Pinpoint the cell where the given text exists, returning its (X, Y) midpoint coordinate. 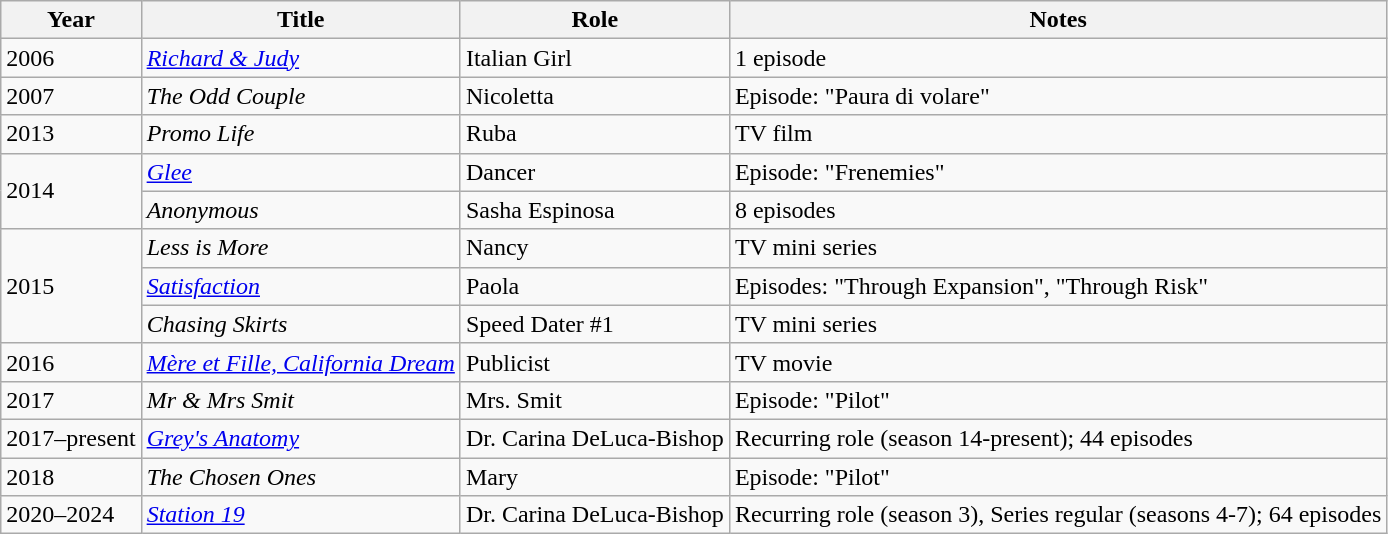
Ruba (594, 134)
Sasha Espinosa (594, 210)
Publicist (594, 362)
2006 (71, 58)
Promo Life (300, 134)
Episode: "Paura di volare" (1058, 96)
Mr & Mrs Smit (300, 400)
Satisfaction (300, 286)
Role (594, 20)
Year (71, 20)
Richard & Judy (300, 58)
Episode: "Frenemies" (1058, 172)
TV movie (1058, 362)
Notes (1058, 20)
2014 (71, 191)
Speed Dater #1 (594, 324)
Mary (594, 477)
Recurring role (season 3), Series regular (seasons 4-7); 64 episodes (1058, 515)
2020–2024 (71, 515)
Grey's Anatomy (300, 438)
Glee (300, 172)
2007 (71, 96)
The Chosen Ones (300, 477)
Chasing Skirts (300, 324)
Dancer (594, 172)
2015 (71, 286)
Anonymous (300, 210)
Italian Girl (594, 58)
2018 (71, 477)
Less is More (300, 248)
2017–present (71, 438)
Title (300, 20)
2017 (71, 400)
1 episode (1058, 58)
2013 (71, 134)
TV film (1058, 134)
Paola (594, 286)
Recurring role (season 14-present); 44 episodes (1058, 438)
Station 19 (300, 515)
Nicoletta (594, 96)
Episodes: "Through Expansion", "Through Risk" (1058, 286)
The Odd Couple (300, 96)
Mère et Fille, California Dream (300, 362)
Nancy (594, 248)
Mrs. Smit (594, 400)
8 episodes (1058, 210)
2016 (71, 362)
